Pinpoint the cell where the given text exists, returning its [X, Y] midpoint coordinate. 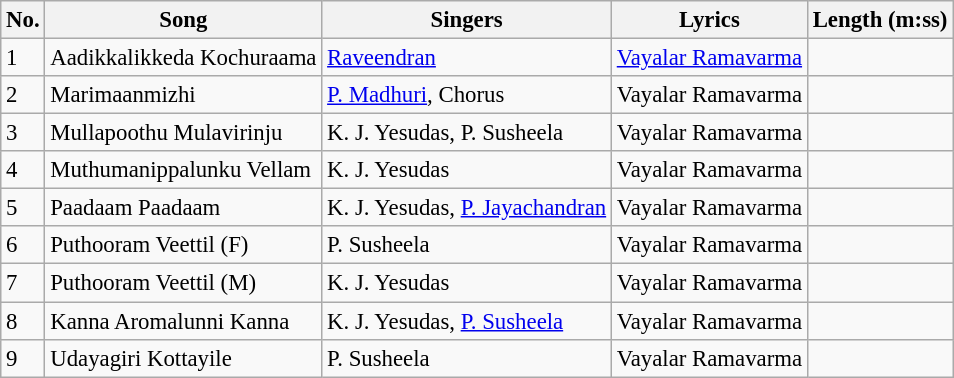
4 [23, 170]
Muthumanippalunku Vellam [184, 170]
Lyrics [709, 20]
K. J. Yesudas, P. Jayachandran [467, 208]
P. Madhuri, Chorus [467, 95]
Puthooram Veettil (F) [184, 245]
5 [23, 208]
1 [23, 58]
Paadaam Paadaam [184, 208]
Mullapoothu Mulavirinju [184, 133]
Length (m:ss) [880, 20]
Marimaanmizhi [184, 95]
3 [23, 133]
7 [23, 283]
Singers [467, 20]
No. [23, 20]
9 [23, 358]
Raveendran [467, 58]
6 [23, 245]
Udayagiri Kottayile [184, 358]
Aadikkalikkeda Kochuraama [184, 58]
Puthooram Veettil (M) [184, 283]
Kanna Aromalunni Kanna [184, 321]
Song [184, 20]
8 [23, 321]
2 [23, 95]
